Identify which cell holds the provided text, then report its [x, y] central coordinate. 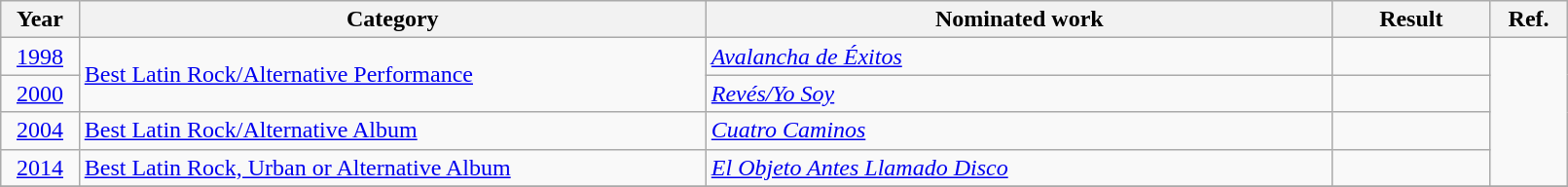
1998 [40, 56]
Best Latin Rock/Alternative Album [392, 131]
2000 [40, 93]
2014 [40, 168]
Ref. [1528, 19]
Year [40, 19]
Best Latin Rock, Urban or Alternative Album [392, 168]
Nominated work [1019, 19]
Revés/Yo Soy [1019, 93]
Avalancha de Éxitos [1019, 56]
Result [1411, 19]
2004 [40, 131]
Category [392, 19]
Best Latin Rock/Alternative Performance [392, 75]
El Objeto Antes Llamado Disco [1019, 168]
Cuatro Caminos [1019, 131]
